Return the (X, Y) coordinate for the center point of the cell that contains the specified text.  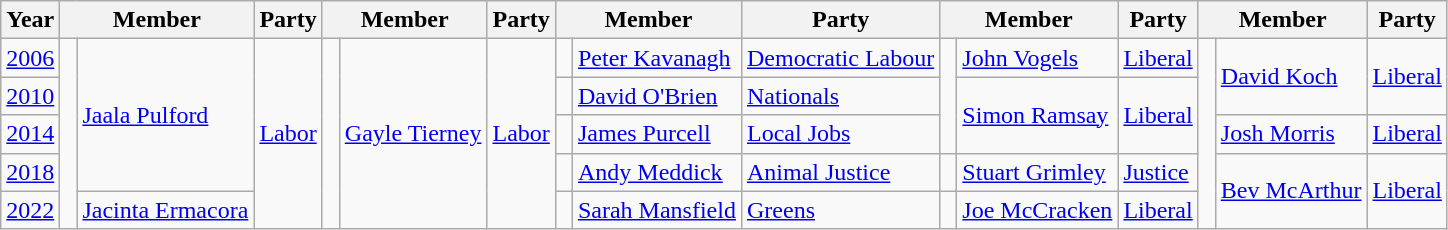
Justice (1158, 172)
Jacinta Ermacora (166, 210)
Josh Morris (1291, 134)
Stuart Grimley (1038, 172)
Sarah Mansfield (656, 210)
Gayle Tierney (413, 134)
2022 (30, 210)
Simon Ramsay (1038, 115)
David O'Brien (656, 96)
Animal Justice (840, 172)
Andy Meddick (656, 172)
Bev McArthur (1291, 191)
Jaala Pulford (166, 115)
2010 (30, 96)
Democratic Labour (840, 58)
2006 (30, 58)
Greens (840, 210)
Nationals (840, 96)
2018 (30, 172)
Year (30, 20)
John Vogels (1038, 58)
2014 (30, 134)
James Purcell (656, 134)
Joe McCracken (1038, 210)
David Koch (1291, 77)
Peter Kavanagh (656, 58)
Local Jobs (840, 134)
